Detect which cell encompasses the target text, then output its [X, Y] center coordinate. 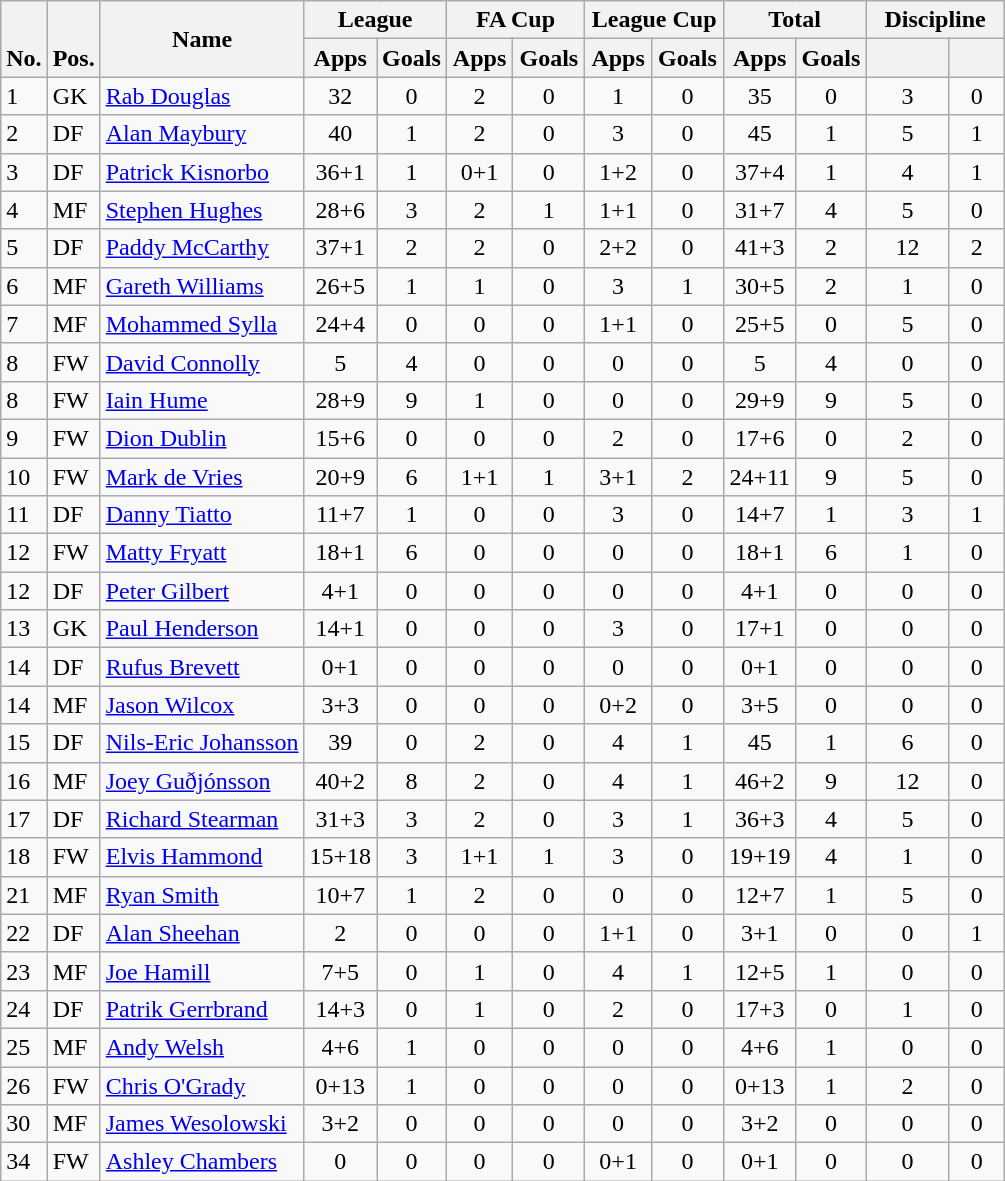
16 [24, 781]
Iain Hume [202, 400]
Alan Sheehan [202, 933]
11+7 [340, 515]
39 [340, 743]
12+5 [760, 971]
Elvis Hammond [202, 857]
25+5 [760, 324]
40+2 [340, 781]
18 [24, 857]
No. [24, 39]
Ryan Smith [202, 895]
David Connolly [202, 362]
Total [794, 20]
22 [24, 933]
Chris O'Grady [202, 1085]
12+7 [760, 895]
7 [24, 324]
14+1 [340, 629]
17+3 [760, 1009]
36+3 [760, 819]
31+7 [760, 210]
14+3 [340, 1009]
26+5 [340, 286]
21 [24, 895]
Discipline [936, 20]
Mohammed Sylla [202, 324]
17 [24, 819]
Rufus Brevett [202, 667]
28+6 [340, 210]
Rab Douglas [202, 96]
26 [24, 1085]
15+6 [340, 438]
15+18 [340, 857]
Dion Dublin [202, 438]
Paddy McCarthy [202, 248]
Paul Henderson [202, 629]
32 [340, 96]
14+7 [760, 515]
28+9 [340, 400]
Nils-Eric Johansson [202, 743]
11 [24, 515]
37+4 [760, 172]
Name [202, 39]
25 [24, 1047]
0+2 [618, 705]
Patrik Gerrbrand [202, 1009]
Alan Maybury [202, 134]
Ashley Chambers [202, 1162]
23 [24, 971]
29+9 [760, 400]
24+11 [760, 477]
Pos. [74, 39]
3+3 [340, 705]
10 [24, 477]
35 [760, 96]
34 [24, 1162]
19+19 [760, 857]
Andy Welsh [202, 1047]
FA Cup [516, 20]
Mark de Vries [202, 477]
20+9 [340, 477]
37+1 [340, 248]
46+2 [760, 781]
Matty Fryatt [202, 553]
1+2 [618, 172]
Patrick Kisnorbo [202, 172]
13 [24, 629]
Richard Stearman [202, 819]
36+1 [340, 172]
10+7 [340, 895]
31+3 [340, 819]
Stephen Hughes [202, 210]
15 [24, 743]
17+1 [760, 629]
2+2 [618, 248]
40 [340, 134]
24 [24, 1009]
Peter Gilbert [202, 591]
Joey Guðjónsson [202, 781]
League [375, 20]
24+4 [340, 324]
Jason Wilcox [202, 705]
James Wesolowski [202, 1124]
17+6 [760, 438]
3+5 [760, 705]
30+5 [760, 286]
Danny Tiatto [202, 515]
30 [24, 1124]
Joe Hamill [202, 971]
Gareth Williams [202, 286]
League Cup [654, 20]
7+5 [340, 971]
41+3 [760, 248]
